From the cell containing the given text, extract its center point as (x, y) coordinate. 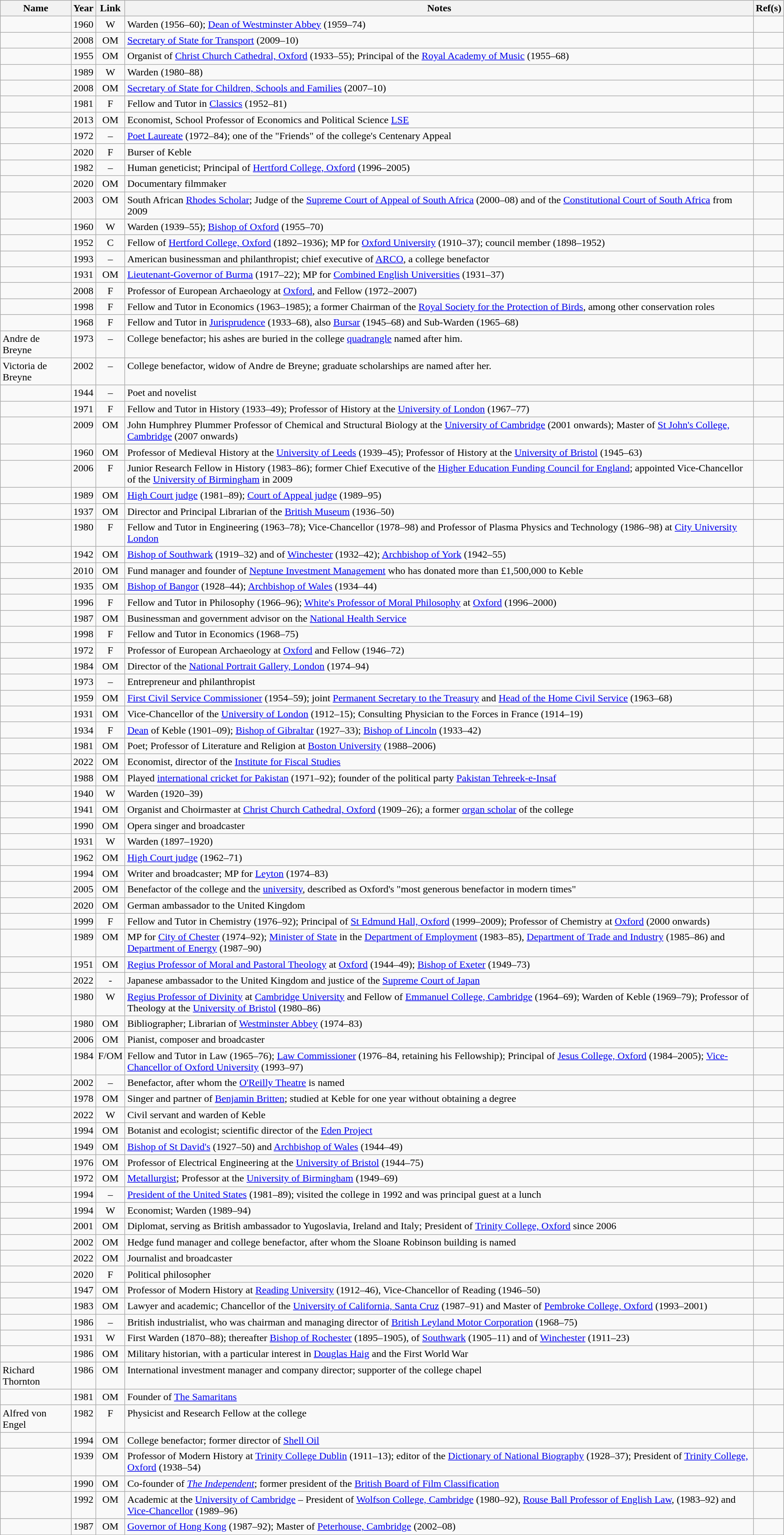
International investment manager and company director; supporter of the college chapel (439, 1376)
1976 (84, 1163)
1949 (84, 1147)
Civil servant and warden of Keble (439, 1115)
First Warden (1870–88); thereafter Bishop of Rochester (1895–1905), of Southwark (1905–11) and of Winchester (1911–23) (439, 1338)
Director and Principal Librarian of the British Museum (1936–50) (439, 512)
Physicist and Research Fellow at the college (439, 1419)
Professor of European Archaeology at Oxford, and Fellow (1972–2007) (439, 291)
German ambassador to the United Kingdom (439, 905)
College benefactor; his ashes are buried in the college quadrangle named after him. (439, 344)
Organist and Choirmaster at Christ Church Cathedral, Oxford (1909–26); a former organ scholar of the college (439, 810)
Secretary of State for Transport (2009–10) (439, 40)
Lieutenant-Governor of Burma (1917–22); MP for Combined English Universities (1931–37) (439, 275)
Bibliographer; Librarian of Westminster Abbey (1974–83) (439, 1023)
Vice-Chancellor of the University of London (1912–15); Consulting Physician to the Forces in France (1914–19) (439, 714)
Benefactor of the college and the university, described as Oxford's "most generous benefactor in modern times" (439, 889)
1955 (84, 56)
College benefactor; former director of Shell Oil (439, 1440)
1983 (84, 1306)
1939 (84, 1462)
Political philosopher (439, 1274)
Bishop of Southwark (1919–32) and of Winchester (1932–42); Archbishop of York (1942–55) (439, 555)
1971 (84, 409)
Name (36, 8)
Botanist and ecologist; scientific director of the Eden Project (439, 1131)
Economist, School Professor of Economics and Political Science LSE (439, 120)
2009 (84, 431)
Richard Thornton (36, 1376)
1996 (84, 602)
2003 (84, 205)
Founder of The Samaritans (439, 1397)
F/OM (111, 1061)
Hedge fund manager and college benefactor, after whom the Sloane Robinson building is named (439, 1242)
Link (111, 8)
2013 (84, 120)
1935 (84, 587)
Poet and novelist (439, 393)
1968 (84, 323)
Professor of Medieval History at the University of Leeds (1939–45); Professor of History at the University of Bristol (1945–63) (439, 452)
2005 (84, 889)
Regius Professor of Moral and Pastoral Theology at Oxford (1944–49); Bishop of Exeter (1949–73) (439, 964)
Played international cricket for Pakistan (1971–92); founder of the political party Pakistan Tehreek-e-Insaf (439, 778)
Military historian, with a particular interest in Douglas Haig and the First World War (439, 1354)
Ref(s) (769, 8)
Diplomat, serving as British ambassador to Yugoslavia, Ireland and Italy; President of Trinity College, Oxford since 2006 (439, 1226)
1959 (84, 698)
Fellow of Hertford College, Oxford (1892–1936); MP for Oxford University (1910–37); council member (1898–1952) (439, 243)
Fellow and Tutor in Jurisprudence (1933–68), also Bursar (1945–68) and Sub-Warden (1965–68) (439, 323)
1942 (84, 555)
Documentary filmmaker (439, 183)
Metallurgist; Professor at the University of Birmingham (1949–69) (439, 1178)
Professor of European Archaeology at Oxford and Fellow (1946–72) (439, 650)
1962 (84, 858)
British industrialist, who was chairman and managing director of British Leyland Motor Corporation (1968–75) (439, 1322)
Fellow and Tutor in Philosophy (1966–96); White's Professor of Moral Philosophy at Oxford (1996–2000) (439, 602)
1993 (84, 259)
Economist; Warden (1989–94) (439, 1210)
Warden (1980–88) (439, 72)
Dean of Keble (1901–09); Bishop of Gibraltar (1927–33); Bishop of Lincoln (1933–42) (439, 730)
Human geneticist; Principal of Hertford College, Oxford (1996–2005) (439, 168)
Pianist, composer and broadcaster (439, 1039)
President of the United States (1981–89); visited the college in 1992 and was principal guest at a lunch (439, 1194)
1988 (84, 778)
Fellow and Tutor in Economics (1968–75) (439, 634)
Bishop of St David's (1927–50) and Archbishop of Wales (1944–49) (439, 1147)
1952 (84, 243)
Journalist and broadcaster (439, 1258)
1937 (84, 512)
Bishop of Bangor (1928–44); Archbishop of Wales (1934–44) (439, 587)
Fund manager and founder of Neptune Investment Management who has donated more than £1,500,000 to Keble (439, 571)
Poet; Professor of Literature and Religion at Boston University (1988–2006) (439, 746)
Secretary of State for Children, Schools and Families (2007–10) (439, 88)
Singer and partner of Benjamin Britten; studied at Keble for one year without obtaining a degree (439, 1099)
Fellow and Tutor in History (1933–49); Professor of History at the University of London (1967–77) (439, 409)
High Court judge (1981–89); Court of Appeal judge (1989–95) (439, 495)
Co-founder of The Independent; former president of the British Board of Film Classification (439, 1483)
Director of the National Portrait Gallery, London (1974–94) (439, 666)
C (111, 243)
1947 (84, 1290)
2001 (84, 1226)
Burser of Keble (439, 152)
Businessman and government advisor on the National Health Service (439, 618)
2010 (84, 571)
Writer and broadcaster; MP for Leyton (1974–83) (439, 873)
Professor of Modern History at Reading University (1912–46), Vice-Chancellor of Reading (1946–50) (439, 1290)
Governor of Hong Kong (1987–92); Master of Peterhouse, Cambridge (2002–08) (439, 1527)
Japanese ambassador to the United Kingdom and justice of the Supreme Court of Japan (439, 980)
- (111, 980)
Fellow and Tutor in Chemistry (1976–92); Principal of St Edmund Hall, Oxford (1999–2009); Professor of Chemistry at Oxford (2000 onwards) (439, 921)
Alfred von Engel (36, 1419)
College benefactor, widow of Andre de Breyne; graduate scholarships are named after her. (439, 371)
Warden (1897–1920) (439, 842)
Economist, director of the Institute for Fiscal Studies (439, 762)
Warden (1956–60); Dean of Westminster Abbey (1959–74) (439, 24)
Lawyer and academic; Chancellor of the University of California, Santa Cruz (1987–91) and Master of Pembroke College, Oxford (1993–2001) (439, 1306)
Entrepreneur and philanthropist (439, 682)
1992 (84, 1505)
Year (84, 8)
Fellow and Tutor in Economics (1963–1985); a former Chairman of the Royal Society for the Protection of Birds, among other conservation roles (439, 307)
1951 (84, 964)
1999 (84, 921)
Warden (1920–39) (439, 794)
High Court judge (1962–71) (439, 858)
1941 (84, 810)
Andre de Breyne (36, 344)
Organist of Christ Church Cathedral, Oxford (1933–55); Principal of the Royal Academy of Music (1955–68) (439, 56)
1978 (84, 1099)
Professor of Electrical Engineering at the University of Bristol (1944–75) (439, 1163)
Opera singer and broadcaster (439, 826)
1944 (84, 393)
Poet Laureate (1972–84); one of the "Friends" of the college's Centenary Appeal (439, 136)
Fellow and Tutor in Classics (1952–81) (439, 104)
Victoria de Breyne (36, 371)
1940 (84, 794)
First Civil Service Commissioner (1954–59); joint Permanent Secretary to the Treasury and Head of the Home Civil Service (1963–68) (439, 698)
American businessman and philanthropist; chief executive of ARCO, a college benefactor (439, 259)
Benefactor, after whom the O'Reilly Theatre is named (439, 1083)
1934 (84, 730)
Notes (439, 8)
Warden (1939–55); Bishop of Oxford (1955–70) (439, 227)
